Detect which cell encompasses the target text, then output its (x, y) center coordinate. 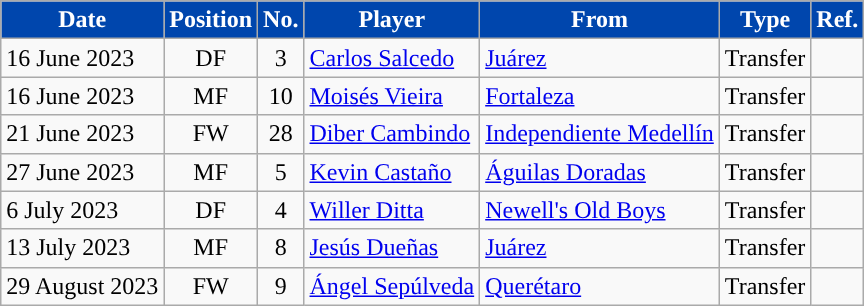
9 (281, 286)
4 (281, 210)
Type (765, 20)
Independiente Medellín (600, 134)
From (600, 20)
Ángel Sepúlveda (392, 286)
6 July 2023 (82, 210)
Moisés Vieira (392, 96)
Player (392, 20)
13 July 2023 (82, 248)
Diber Cambindo (392, 134)
5 (281, 172)
27 June 2023 (82, 172)
29 August 2023 (82, 286)
Águilas Doradas (600, 172)
Willer Ditta (392, 210)
10 (281, 96)
Position (211, 20)
Jesús Dueñas (392, 248)
Querétaro (600, 286)
3 (281, 58)
Ref. (838, 20)
21 June 2023 (82, 134)
8 (281, 248)
28 (281, 134)
Carlos Salcedo (392, 58)
No. (281, 20)
Fortaleza (600, 96)
Newell's Old Boys (600, 210)
Kevin Castaño (392, 172)
Date (82, 20)
